Scan for the cell matching the given text and deliver its (X, Y) coordinate at center. 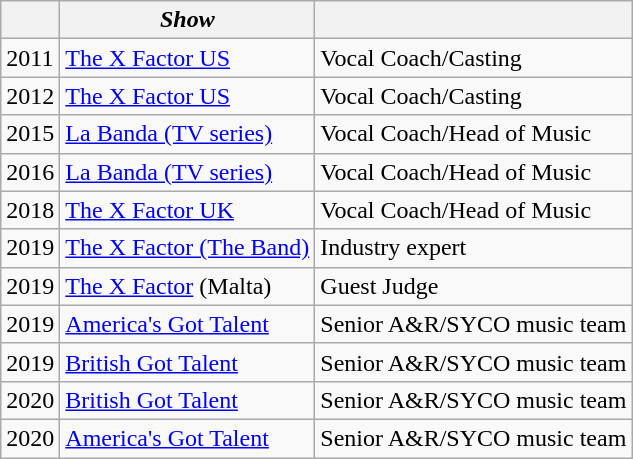
The X Factor UK (188, 210)
Guest Judge (474, 286)
The X Factor (Malta) (188, 286)
2011 (30, 58)
Industry expert (474, 248)
2016 (30, 172)
Show (188, 20)
2015 (30, 134)
2012 (30, 96)
2018 (30, 210)
The X Factor (The Band) (188, 248)
